Scan for the cell matching the given text and deliver its (X, Y) coordinate at center. 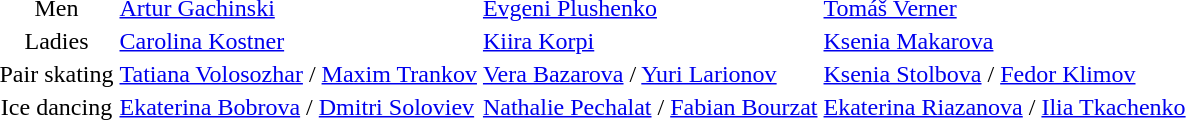
Kiira Korpi (650, 41)
Vera Bazarova / Yuri Larionov (650, 74)
Tatiana Volosozhar / Maxim Trankov (298, 74)
Carolina Kostner (298, 41)
